Provide the (X, Y) coordinate of the cell's center where the given text is located.  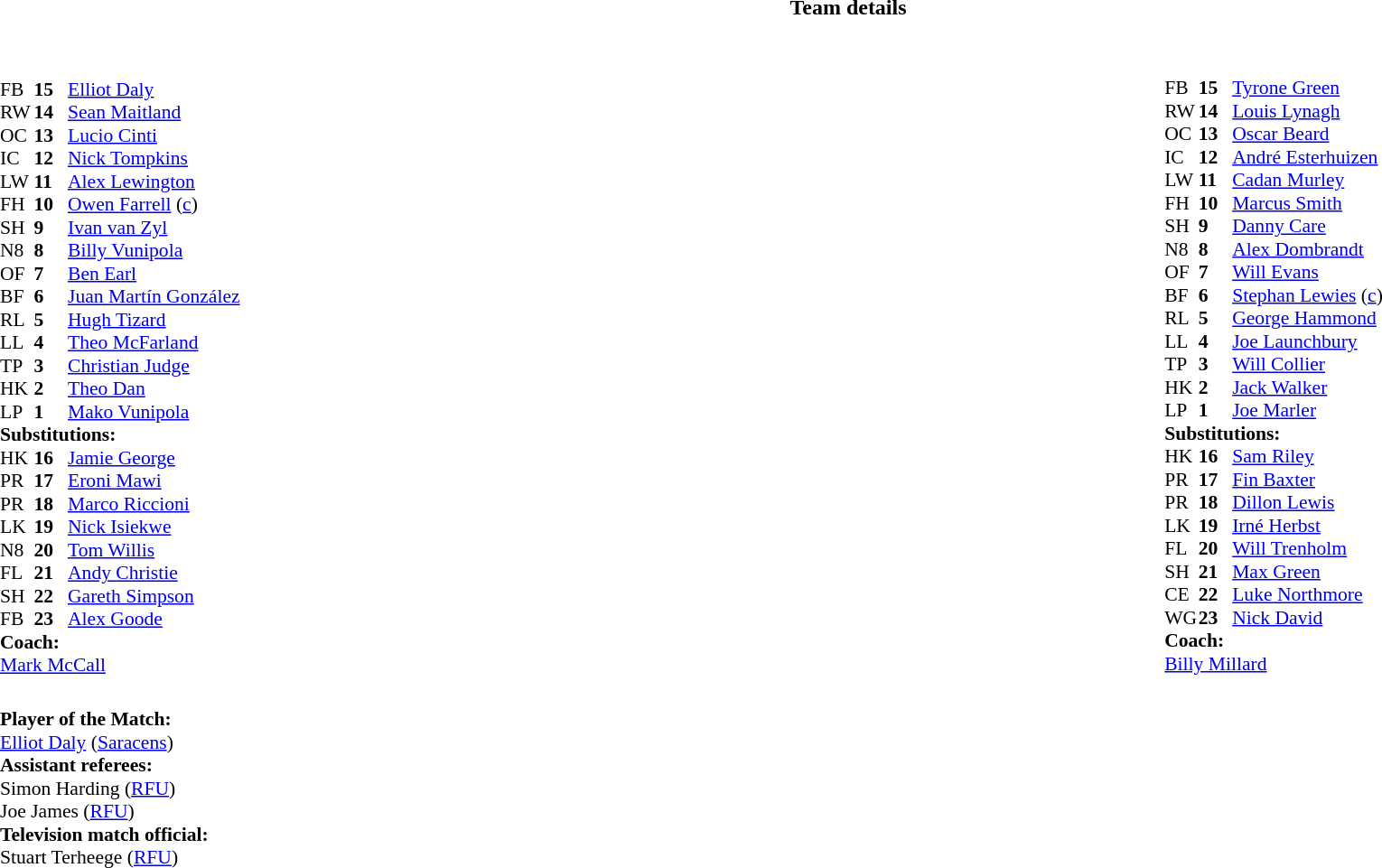
Ben Earl (154, 274)
Eroni Mawi (154, 481)
Mako Vunipola (154, 412)
Marco Riccioni (154, 504)
Juan Martín González (154, 297)
Theo Dan (154, 389)
Substitutions: (120, 434)
Tom Willis (154, 550)
Nick Tompkins (154, 158)
WG (1181, 618)
Nick Isiekwe (154, 527)
Sean Maitland (154, 113)
Mark McCall (120, 666)
Christian Judge (154, 366)
Elliot Daly (154, 89)
CE (1181, 595)
Gareth Simpson (154, 596)
Hugh Tizard (154, 320)
Alex Lewington (154, 182)
Billy Vunipola (154, 250)
Andy Christie (154, 574)
Theo McFarland (154, 342)
Alex Goode (154, 619)
Owen Farrell (c) (154, 205)
Lucio Cinti (154, 135)
Ivan van Zyl (154, 228)
Jamie George (154, 458)
Coach: (120, 642)
